Pinpoint the cell where the given text exists, returning its [X, Y] midpoint coordinate. 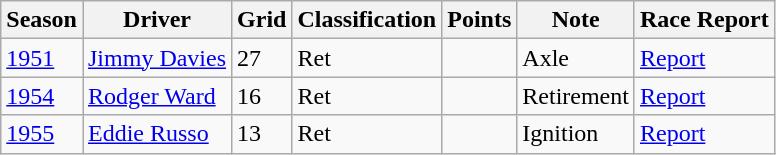
Rodger Ward [156, 96]
Season [42, 20]
13 [262, 134]
Axle [576, 58]
1955 [42, 134]
1951 [42, 58]
Jimmy Davies [156, 58]
Retirement [576, 96]
Eddie Russo [156, 134]
16 [262, 96]
27 [262, 58]
Classification [367, 20]
Note [576, 20]
Points [480, 20]
Grid [262, 20]
Race Report [704, 20]
Driver [156, 20]
Ignition [576, 134]
1954 [42, 96]
